From the cell containing the given text, extract its center point as [x, y] coordinate. 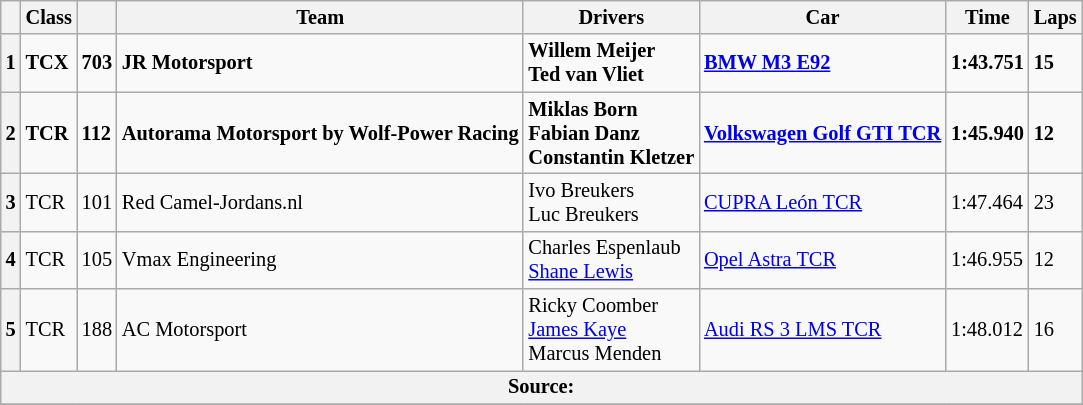
Opel Astra TCR [822, 260]
15 [1056, 63]
Drivers [611, 17]
TCX [49, 63]
703 [97, 63]
JR Motorsport [320, 63]
1:46.955 [988, 260]
Class [49, 17]
3 [11, 202]
Time [988, 17]
Source: [542, 387]
Vmax Engineering [320, 260]
2 [11, 133]
CUPRA León TCR [822, 202]
112 [97, 133]
105 [97, 260]
AC Motorsport [320, 330]
BMW M3 E92 [822, 63]
5 [11, 330]
1:47.464 [988, 202]
Willem Meijer Ted van Vliet [611, 63]
1:43.751 [988, 63]
Autorama Motorsport by Wolf-Power Racing [320, 133]
23 [1056, 202]
Ricky Coomber James Kaye Marcus Menden [611, 330]
16 [1056, 330]
Ivo Breukers Luc Breukers [611, 202]
1:45.940 [988, 133]
Charles Espenlaub Shane Lewis [611, 260]
Laps [1056, 17]
Red Camel-Jordans.nl [320, 202]
4 [11, 260]
Miklas Born Fabian Danz Constantin Kletzer [611, 133]
Team [320, 17]
188 [97, 330]
101 [97, 202]
Car [822, 17]
Volkswagen Golf GTI TCR [822, 133]
1 [11, 63]
1:48.012 [988, 330]
Audi RS 3 LMS TCR [822, 330]
